From the cell containing the given text, extract its center point as (x, y) coordinate. 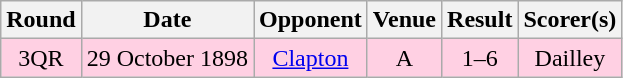
1–6 (480, 58)
Scorer(s) (570, 20)
Dailley (570, 58)
29 October 1898 (167, 58)
Round (41, 20)
Opponent (311, 20)
Venue (404, 20)
3QR (41, 58)
Date (167, 20)
A (404, 58)
Clapton (311, 58)
Result (480, 20)
